Capture the cell that displays the provided text and extract its [X, Y] central coordinate. 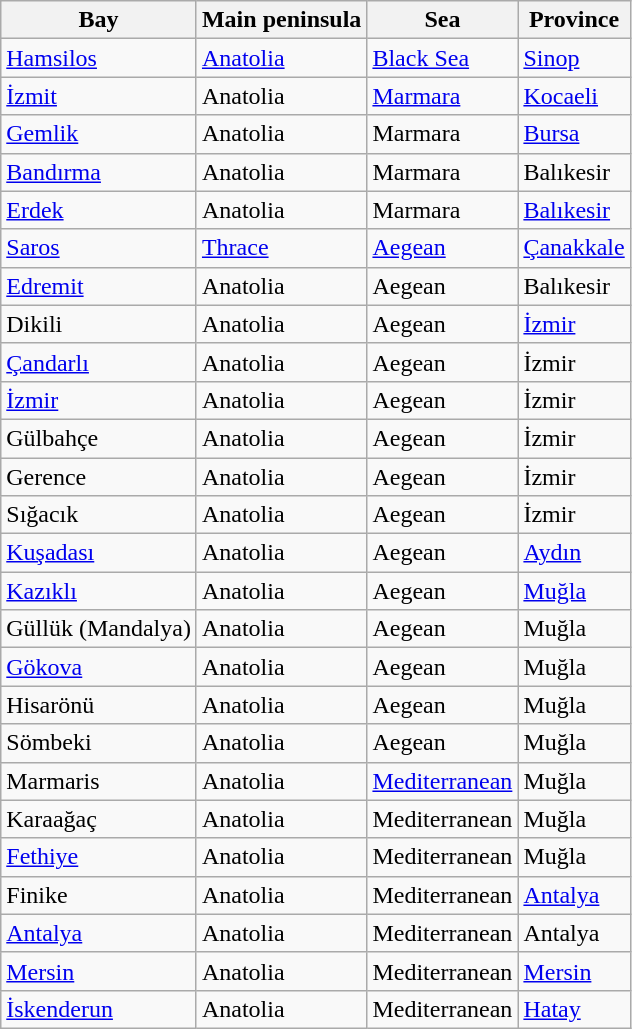
Marmaris [99, 781]
Black Sea [442, 58]
İskenderun [99, 1009]
Sea [442, 20]
Thrace [281, 248]
Gülbahçe [99, 438]
Fethiye [99, 857]
Erdek [99, 210]
Gökova [99, 667]
Çanakkale [574, 248]
İzmit [99, 96]
Gemlik [99, 134]
Bandırma [99, 172]
Edremit [99, 286]
Main peninsula [281, 20]
Province [574, 20]
Kuşadası [99, 553]
Saros [99, 248]
Bursa [574, 134]
Sömbeki [99, 743]
Sinop [574, 58]
Hamsilos [99, 58]
Kocaeli [574, 96]
Aydın [574, 553]
Dikili [99, 324]
Kazıklı [99, 591]
Sığacık [99, 515]
Bay [99, 20]
Karaağaç [99, 819]
Çandarlı [99, 362]
Güllük (Mandalya) [99, 629]
Finike [99, 895]
Hatay [574, 1009]
Hisarönü [99, 705]
Gerence [99, 477]
